Output the (X, Y) coordinate of the center of the cell containing the given text.  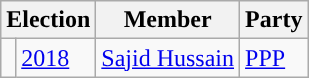
Party (274, 20)
PPP (274, 58)
2018 (56, 58)
Election (48, 20)
Member (168, 20)
Sajid Hussain (168, 58)
